For the text-containing cell, return its midpoint in (x, y) coordinate format. 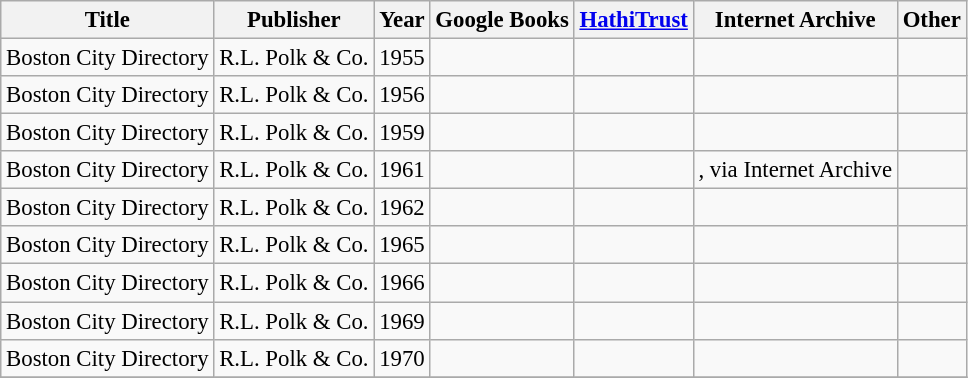
1956 (402, 95)
1962 (402, 208)
Google Books (502, 20)
1961 (402, 170)
Title (108, 20)
HathiTrust (634, 20)
, via Internet Archive (795, 170)
1969 (402, 321)
Year (402, 20)
1965 (402, 245)
1970 (402, 358)
Publisher (294, 20)
1955 (402, 58)
Other (932, 20)
1959 (402, 133)
1966 (402, 283)
Internet Archive (795, 20)
